Locate the cell with the specified text and output its (x, y) center coordinate. 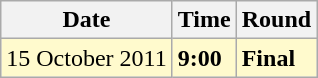
Date (86, 20)
Time (204, 20)
9:00 (204, 58)
Round (276, 20)
Final (276, 58)
15 October 2011 (86, 58)
